Identify which cell holds the provided text, then report its [X, Y] central coordinate. 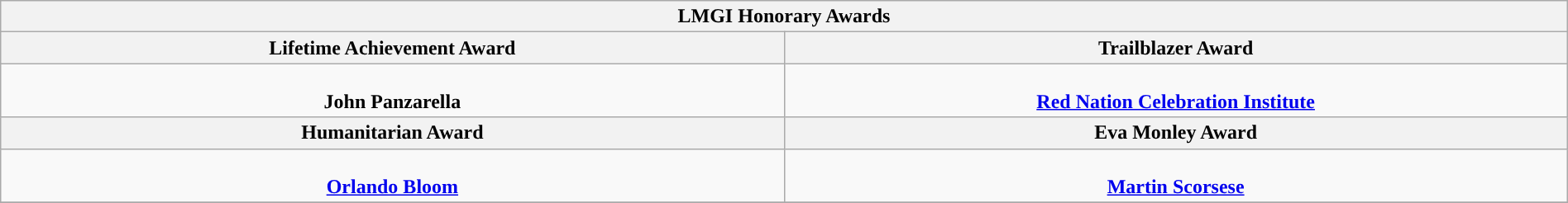
Orlando Bloom [392, 175]
Red Nation Celebration Institute [1176, 91]
Eva Monley Award [1176, 133]
John Panzarella [392, 91]
Martin Scorsese [1176, 175]
LMGI Honorary Awards [784, 17]
Humanitarian Award [392, 133]
Lifetime Achievement Award [392, 48]
Trailblazer Award [1176, 48]
